Identify which cell holds the provided text, then report its [X, Y] central coordinate. 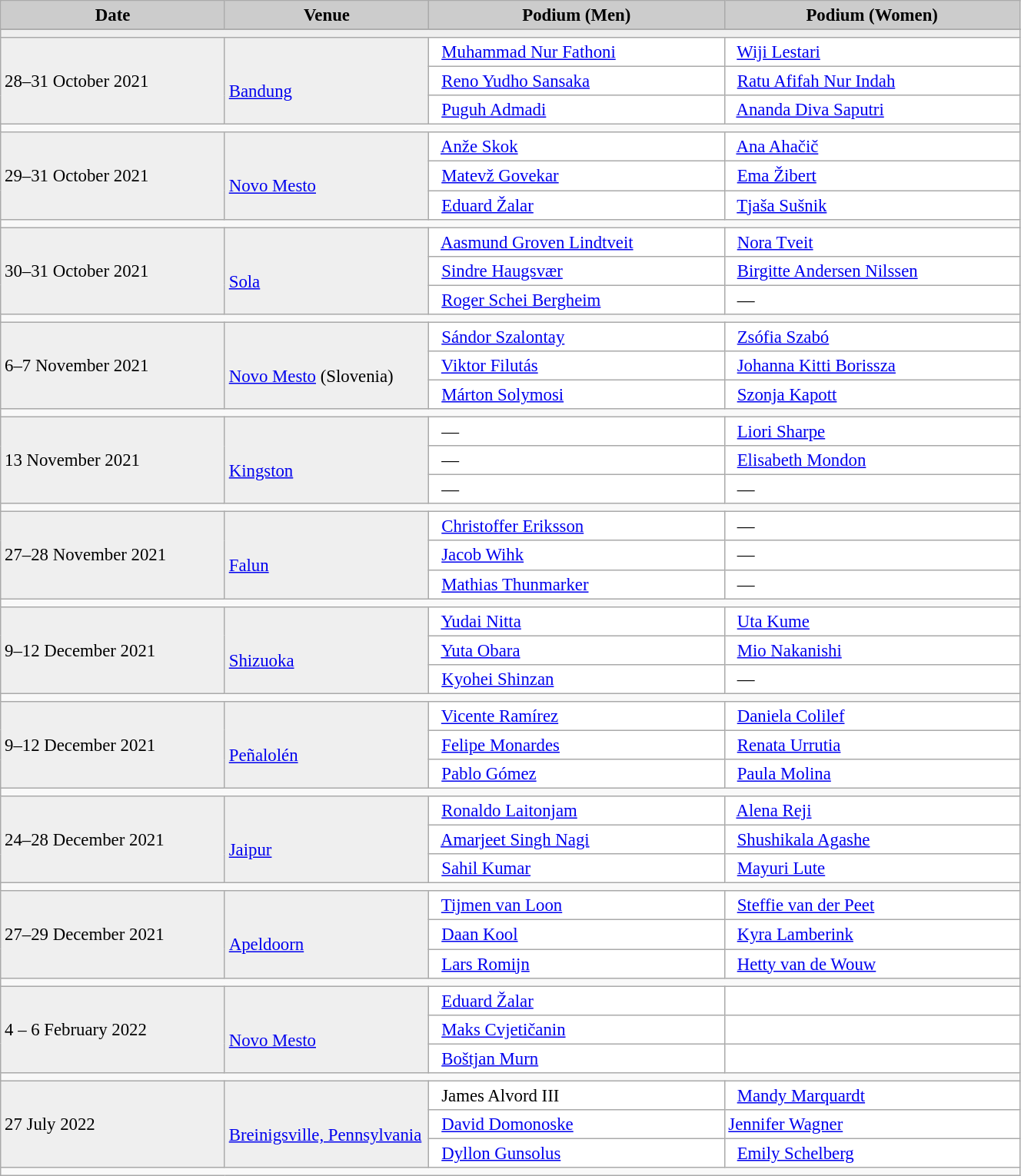
Mathias Thunmarker [577, 584]
Shizuoka [326, 650]
Shushikala Agashe [872, 840]
30–31 October 2021 [113, 271]
Daniela Colilef [872, 716]
Uta Kume [872, 621]
Felipe Monardes [577, 745]
Muhammad Nur Fathoni [577, 52]
Dyllon Gunsolus [577, 1153]
27–28 November 2021 [113, 555]
Amarjeet Singh Nagi [577, 840]
Steffie van der Peet [872, 906]
Kyohei Shinzan [577, 679]
Emily Schelberg [872, 1153]
Hetty van de Wouw [872, 964]
Nora Tveit [872, 242]
Ratu Afifah Nur Indah [872, 81]
Pablo Gómez [577, 774]
Renata Urrutia [872, 745]
Lars Romijn [577, 964]
Vicente Ramírez [577, 716]
Márton Solymosi [577, 394]
4 – 6 February 2022 [113, 1030]
Tijmen van Loon [577, 906]
Sahil Kumar [577, 869]
Daan Kool [577, 935]
Breinigsville, Pennsylvania [326, 1124]
Apeldoorn [326, 935]
Birgitte Andersen Nilssen [872, 271]
Liori Sharpe [872, 432]
Zsófia Szabó [872, 337]
6–7 November 2021 [113, 366]
Viktor Filutás [577, 366]
Venue [326, 15]
29–31 October 2021 [113, 175]
13 November 2021 [113, 461]
Mayuri Lute [872, 869]
Wiji Lestari [872, 52]
Puguh Admadi [577, 110]
Yudai Nitta [577, 621]
Kingston [326, 461]
Ana Ahačič [872, 147]
Ananda Diva Saputri [872, 110]
Christoffer Eriksson [577, 527]
James Alvord III [577, 1095]
Alena Reji [872, 811]
Matevž Govekar [577, 176]
Podium (Women) [872, 15]
Aasmund Groven Lindtveit [577, 242]
Paula Molina [872, 774]
28–31 October 2021 [113, 81]
Johanna Kitti Borissza [872, 366]
Sindre Haugsvær [577, 271]
Novo Mesto (Slovenia) [326, 366]
Maks Cvjetičanin [577, 1029]
Date [113, 15]
Ronaldo Laitonjam [577, 811]
Jaipur [326, 839]
27–29 December 2021 [113, 935]
Sándor Szalontay [577, 337]
Mandy Marquardt [872, 1095]
Ema Žibert [872, 176]
Podium (Men) [577, 15]
Roger Schei Bergheim [577, 300]
24–28 December 2021 [113, 839]
Reno Yudho Sansaka [577, 81]
Bandung [326, 81]
Elisabeth Mondon [872, 460]
Peñalolén [326, 746]
Jennifer Wagner [872, 1125]
Szonja Kapott [872, 394]
Jacob Wihk [577, 556]
Mio Nakanishi [872, 650]
Sola [326, 271]
Falun [326, 555]
David Domonoske [577, 1125]
Boštjan Murn [577, 1058]
Kyra Lamberink [872, 935]
Yuta Obara [577, 650]
27 July 2022 [113, 1124]
Tjaša Sušnik [872, 205]
Anže Skok [577, 147]
